Capture the cell that displays the provided text and extract its (x, y) central coordinate. 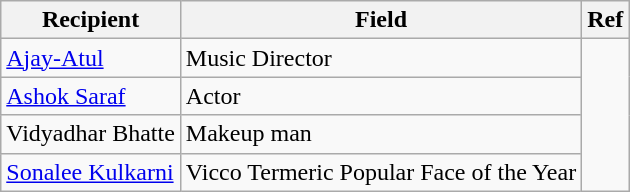
Field (380, 20)
Sonalee Kulkarni (91, 172)
Ref (606, 20)
Ashok Saraf (91, 96)
Vidyadhar Bhatte (91, 134)
Actor (380, 96)
Ajay-Atul (91, 58)
Makeup man (380, 134)
Music Director (380, 58)
Vicco Termeric Popular Face of the Year (380, 172)
Recipient (91, 20)
